For the text-containing cell, return its midpoint in [X, Y] coordinate format. 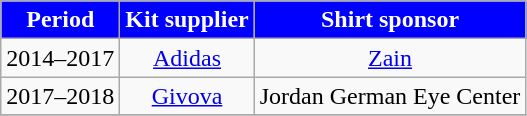
Zain [390, 58]
2014–2017 [60, 58]
Jordan German Eye Center [390, 96]
Shirt sponsor [390, 20]
Adidas [187, 58]
Kit supplier [187, 20]
2017–2018 [60, 96]
Period [60, 20]
Givova [187, 96]
